From the cell containing the given text, extract its center point as [x, y] coordinate. 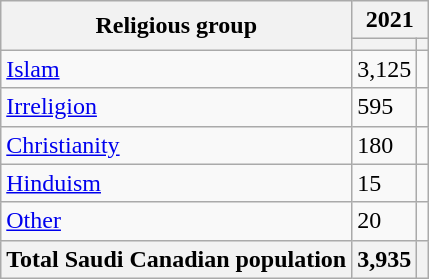
2021 [390, 20]
20 [384, 221]
Religious group [176, 26]
Islam [176, 69]
3,935 [384, 259]
Other [176, 221]
Hinduism [176, 183]
15 [384, 183]
180 [384, 145]
Christianity [176, 145]
Total Saudi Canadian population [176, 259]
3,125 [384, 69]
Irreligion [176, 107]
595 [384, 107]
